Find where the given text appears and provide that cell's center as [X, Y] coordinate. 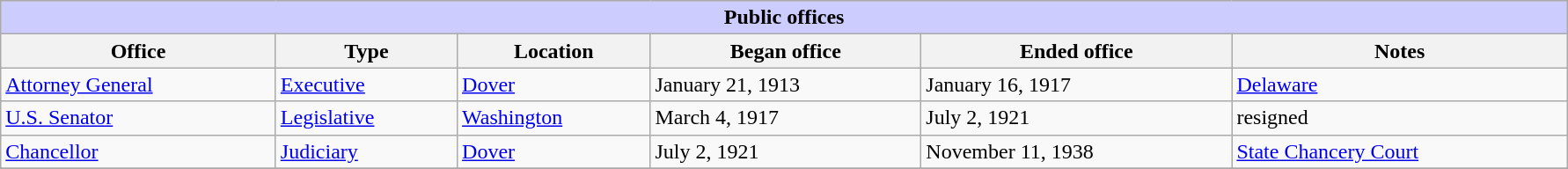
Executive [366, 84]
Public offices [785, 18]
Legislative [366, 118]
January 16, 1917 [1077, 84]
January 21, 1913 [786, 84]
Ended office [1077, 51]
Type [366, 51]
Chancellor [139, 151]
resigned [1400, 118]
Washington [554, 118]
November 11, 1938 [1077, 151]
Judiciary [366, 151]
U.S. Senator [139, 118]
Delaware [1400, 84]
Location [554, 51]
Attorney General [139, 84]
March 4, 1917 [786, 118]
Began office [786, 51]
State Chancery Court [1400, 151]
Notes [1400, 51]
Office [139, 51]
